From the cell containing the given text, extract its center point as [X, Y] coordinate. 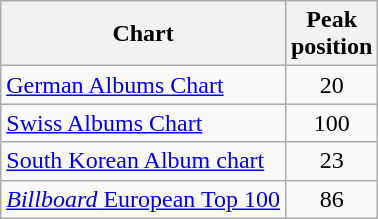
Chart [144, 34]
South Korean Album chart [144, 161]
20 [331, 85]
Peakposition [331, 34]
Swiss Albums Chart [144, 123]
86 [331, 199]
100 [331, 123]
German Albums Chart [144, 85]
Billboard European Top 100 [144, 199]
23 [331, 161]
